For the text-containing cell, return its midpoint in (x, y) coordinate format. 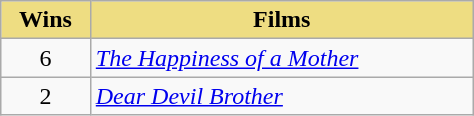
Wins (46, 20)
Films (282, 20)
2 (46, 96)
6 (46, 58)
Dear Devil Brother (282, 96)
The Happiness of a Mother (282, 58)
